Identify which cell holds the provided text, then report its (x, y) central coordinate. 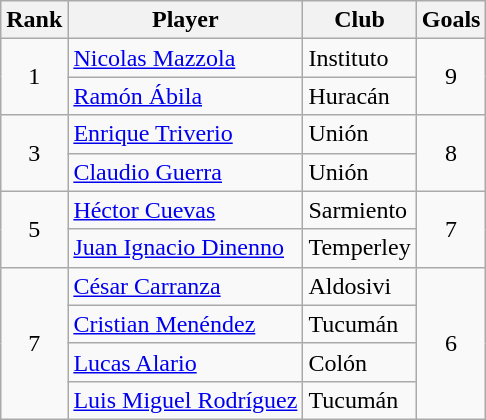
Luis Miguel Rodríguez (186, 400)
Enrique Triverio (186, 134)
César Carranza (186, 286)
Goals (451, 20)
6 (451, 343)
Temperley (360, 248)
9 (451, 77)
8 (451, 153)
5 (34, 229)
1 (34, 77)
Cristian Menéndez (186, 324)
Player (186, 20)
Club (360, 20)
Nicolas Mazzola (186, 58)
Rank (34, 20)
Ramón Ábila (186, 96)
Lucas Alario (186, 362)
Aldosivi (360, 286)
3 (34, 153)
Sarmiento (360, 210)
Héctor Cuevas (186, 210)
Claudio Guerra (186, 172)
Colón (360, 362)
Instituto (360, 58)
Juan Ignacio Dinenno (186, 248)
Huracán (360, 96)
